Return [x, y] of the center of cell containing provided text 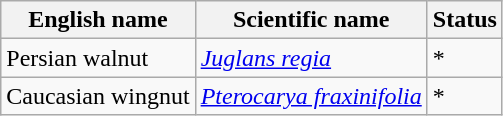
Pterocarya fraxinifolia [311, 96]
Scientific name [311, 20]
Status [464, 20]
English name [98, 20]
Caucasian wingnut [98, 96]
Juglans regia [311, 58]
Persian walnut [98, 58]
